Capture the cell that displays the provided text and extract its (x, y) central coordinate. 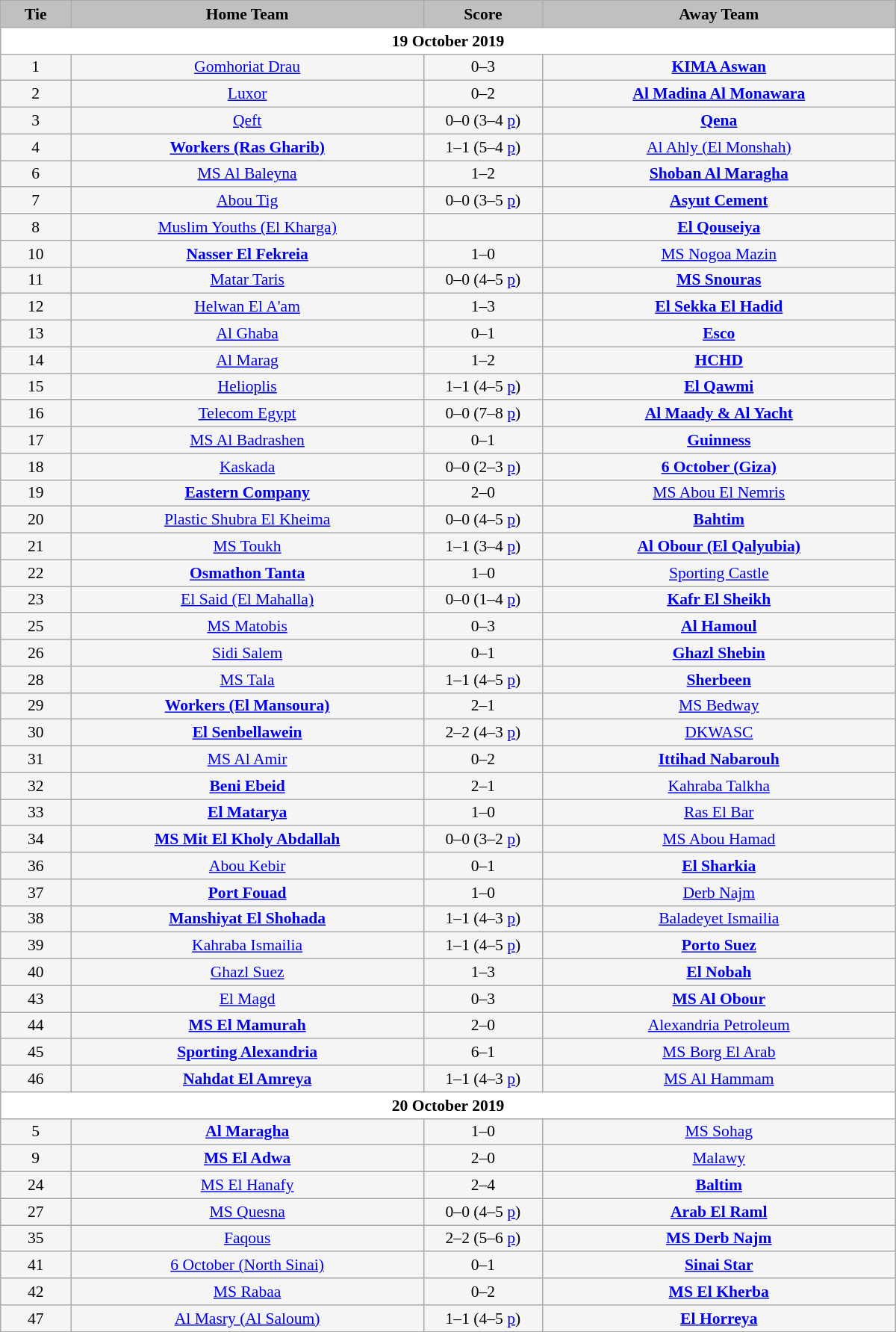
29 (36, 706)
Al Ahly (El Monshah) (718, 147)
MS Snouras (718, 280)
25 (36, 627)
Port Fouad (248, 893)
Alexandria Petroleum (718, 1026)
Abou Kebir (248, 866)
0–0 (3–5 p) (484, 201)
Baltim (718, 1186)
Nahdat El Amreya (248, 1079)
10 (36, 254)
36 (36, 866)
El Sharkia (718, 866)
Faqous (248, 1239)
28 (36, 680)
23 (36, 600)
DKWASC (718, 733)
MS El Hanafy (248, 1186)
37 (36, 893)
MS El Adwa (248, 1159)
Al Marag (248, 360)
47 (36, 1319)
20 October 2019 (448, 1106)
22 (36, 573)
MS Al Amir (248, 760)
24 (36, 1186)
MS Al Obour (718, 999)
Beni Ebeid (248, 786)
El Nobah (718, 973)
3 (36, 121)
Helwan El A'am (248, 307)
8 (36, 227)
MS Al Hammam (718, 1079)
32 (36, 786)
Abou Tig (248, 201)
Plastic Shubra El Kheima (248, 520)
1–1 (3–4 p) (484, 547)
El Qawmi (718, 387)
38 (36, 919)
1–1 (5–4 p) (484, 147)
26 (36, 653)
21 (36, 547)
MS Quesna (248, 1212)
Kaskada (248, 467)
MS El Kherba (718, 1292)
El Senbellawein (248, 733)
34 (36, 840)
Tie (36, 14)
El Magd (248, 999)
MS Tala (248, 680)
Helioplis (248, 387)
Bahtim (718, 520)
Manshiyat El Shohada (248, 919)
MS Mit El Kholy Abdallah (248, 840)
19 (36, 493)
17 (36, 440)
45 (36, 1053)
MS Rabaa (248, 1292)
0–0 (7–8 p) (484, 414)
2–4 (484, 1186)
El Qouseiya (718, 227)
MS Nogoa Mazin (718, 254)
6 October (North Sinai) (248, 1266)
MS Matobis (248, 627)
6 October (Giza) (718, 467)
El Horreya (718, 1319)
Al Maragha (248, 1132)
Derb Najm (718, 893)
HCHD (718, 360)
Arab El Raml (718, 1212)
MS Abou Hamad (718, 840)
Malawy (718, 1159)
Muslim Youths (El Kharga) (248, 227)
Matar Taris (248, 280)
MS Toukh (248, 547)
42 (36, 1292)
Baladeyet Ismailia (718, 919)
Shoban Al Maragha (718, 174)
MS Borg El Arab (718, 1053)
MS Al Badrashen (248, 440)
Telecom Egypt (248, 414)
2–2 (4–3 p) (484, 733)
Eastern Company (248, 493)
Kahraba Talkha (718, 786)
9 (36, 1159)
40 (36, 973)
13 (36, 334)
Guinness (718, 440)
Al Madina Al Monawara (718, 94)
KIMA Aswan (718, 67)
MS Bedway (718, 706)
6–1 (484, 1053)
35 (36, 1239)
Nasser El Fekreia (248, 254)
5 (36, 1132)
Qena (718, 121)
Qeft (248, 121)
6 (36, 174)
30 (36, 733)
Al Obour (El Qalyubia) (718, 547)
1 (36, 67)
Score (484, 14)
2 (36, 94)
Workers (Ras Gharib) (248, 147)
0–0 (1–4 p) (484, 600)
MS El Mamurah (248, 1026)
31 (36, 760)
Porto Suez (718, 946)
11 (36, 280)
0–0 (2–3 p) (484, 467)
18 (36, 467)
16 (36, 414)
MS Abou El Nemris (718, 493)
Al Masry (Al Saloum) (248, 1319)
Ghazl Suez (248, 973)
Gomhoriat Drau (248, 67)
Luxor (248, 94)
MS Sohag (718, 1132)
Kafr El Sheikh (718, 600)
Sinai Star (718, 1266)
12 (36, 307)
0–0 (3–4 p) (484, 121)
33 (36, 813)
46 (36, 1079)
44 (36, 1026)
MS Al Baleyna (248, 174)
4 (36, 147)
20 (36, 520)
Al Ghaba (248, 334)
Al Hamoul (718, 627)
Ittihad Nabarouh (718, 760)
Osmathon Tanta (248, 573)
Workers (El Mansoura) (248, 706)
Sporting Alexandria (248, 1053)
Kahraba Ismailia (248, 946)
El Said (El Mahalla) (248, 600)
2–2 (5–6 p) (484, 1239)
43 (36, 999)
14 (36, 360)
7 (36, 201)
0–0 (3–2 p) (484, 840)
El Matarya (248, 813)
Sherbeen (718, 680)
Home Team (248, 14)
El Sekka El Hadid (718, 307)
MS Derb Najm (718, 1239)
Away Team (718, 14)
Ras El Bar (718, 813)
Sidi Salem (248, 653)
Sporting Castle (718, 573)
19 October 2019 (448, 41)
39 (36, 946)
Esco (718, 334)
15 (36, 387)
41 (36, 1266)
Al Maady & Al Yacht (718, 414)
Asyut Cement (718, 201)
Ghazl Shebin (718, 653)
27 (36, 1212)
